Find where the given text appears and provide that cell's center as [X, Y] coordinate. 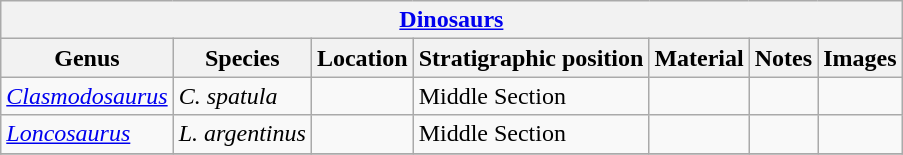
Stratigraphic position [531, 58]
Location [362, 58]
Genus [87, 58]
Images [860, 58]
Notes [783, 58]
L. argentinus [242, 134]
Clasmodosaurus [87, 96]
C. spatula [242, 96]
Loncosaurus [87, 134]
Species [242, 58]
Dinosaurs [452, 20]
Material [699, 58]
